Search for the cell housing the specified text and yield its [X, Y] center coordinate. 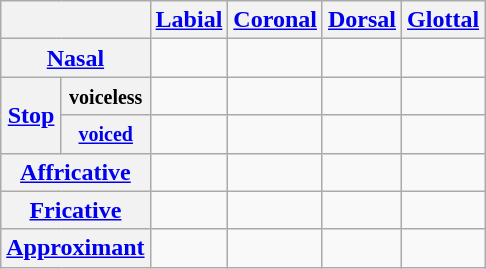
Coronal [276, 20]
Stop [32, 115]
voiced [106, 134]
Fricative [76, 210]
Labial [189, 20]
Dorsal [362, 20]
Affricative [76, 172]
Approximant [76, 248]
voiceless [106, 96]
Nasal [76, 58]
Glottal [444, 20]
